Locate the cell with the specified text and output its (X, Y) center coordinate. 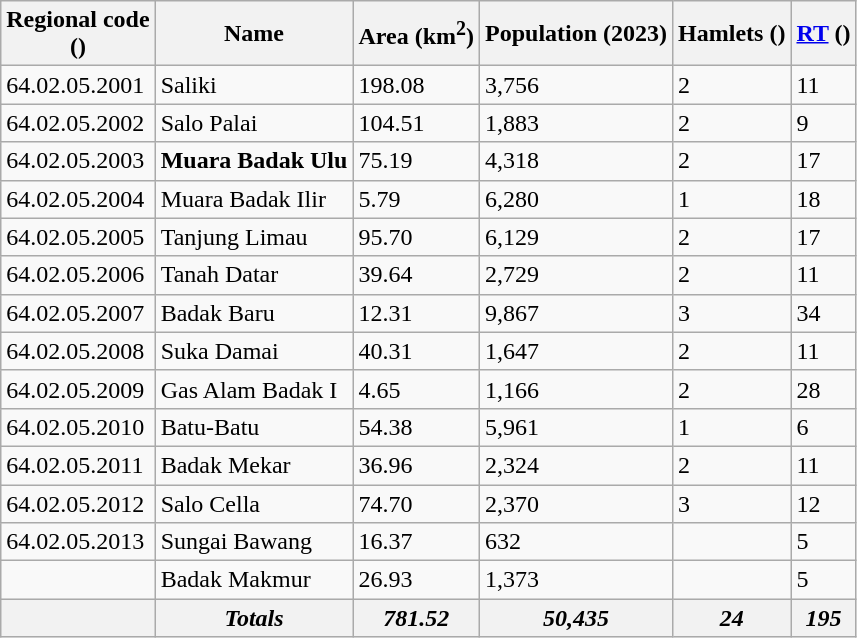
Badak Makmur (254, 580)
39.64 (416, 275)
64.02.05.2005 (78, 237)
Tanah Datar (254, 275)
74.70 (416, 503)
64.02.05.2013 (78, 542)
195 (824, 618)
6,280 (576, 199)
632 (576, 542)
64.02.05.2006 (78, 275)
Badak Baru (254, 313)
64.02.05.2010 (78, 427)
64.02.05.2009 (78, 389)
Regional code() (78, 34)
2,324 (576, 465)
75.19 (416, 161)
Sungai Bawang (254, 542)
24 (732, 618)
Tanjung Limau (254, 237)
64.02.05.2002 (78, 123)
28 (824, 389)
Salo Cella (254, 503)
2,370 (576, 503)
Suka Damai (254, 351)
12 (824, 503)
64.02.05.2003 (78, 161)
1,373 (576, 580)
64.02.05.2001 (78, 85)
Salo Palai (254, 123)
40.31 (416, 351)
Totals (254, 618)
Batu-Batu (254, 427)
104.51 (416, 123)
64.02.05.2008 (78, 351)
5.79 (416, 199)
2,729 (576, 275)
4.65 (416, 389)
9 (824, 123)
781.52 (416, 618)
64.02.05.2012 (78, 503)
26.93 (416, 580)
3,756 (576, 85)
4,318 (576, 161)
1,647 (576, 351)
Muara Badak Ilir (254, 199)
RT () (824, 34)
Hamlets () (732, 34)
Gas Alam Badak I (254, 389)
36.96 (416, 465)
95.70 (416, 237)
Saliki (254, 85)
64.02.05.2004 (78, 199)
1,883 (576, 123)
Population (2023) (576, 34)
50,435 (576, 618)
6 (824, 427)
64.02.05.2007 (78, 313)
1,166 (576, 389)
16.37 (416, 542)
54.38 (416, 427)
9,867 (576, 313)
Badak Mekar (254, 465)
Name (254, 34)
5,961 (576, 427)
198.08 (416, 85)
64.02.05.2011 (78, 465)
34 (824, 313)
Area (km2) (416, 34)
Muara Badak Ulu (254, 161)
6,129 (576, 237)
12.31 (416, 313)
18 (824, 199)
